Search for the cell housing the specified text and yield its (X, Y) center coordinate. 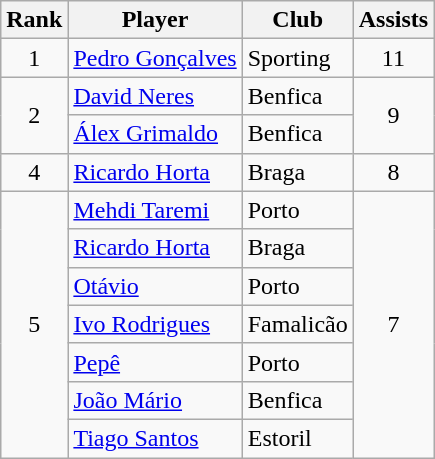
Famalicão (298, 324)
Pedro Gonçalves (155, 58)
8 (393, 172)
2 (34, 115)
Rank (34, 20)
Estoril (298, 438)
Ivo Rodrigues (155, 324)
9 (393, 115)
Club (298, 20)
Otávio (155, 286)
João Mário (155, 400)
David Neres (155, 96)
Mehdi Taremi (155, 210)
11 (393, 58)
7 (393, 324)
Pepê (155, 362)
Sporting (298, 58)
Player (155, 20)
Assists (393, 20)
4 (34, 172)
Tiago Santos (155, 438)
Álex Grimaldo (155, 134)
1 (34, 58)
5 (34, 324)
